Provide the (X, Y) coordinate of the cell's center where the given text is located.  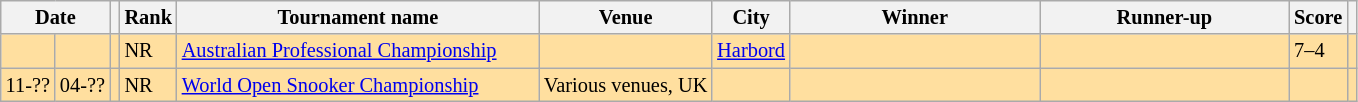
Various venues, UK (626, 85)
Date (56, 17)
Venue (626, 17)
Score (1318, 17)
Tournament name (358, 17)
Runner-up (1165, 17)
04-?? (82, 85)
Australian Professional Championship (358, 51)
Rank (148, 17)
Winner (915, 17)
11-?? (28, 85)
City (751, 17)
Harbord (751, 51)
7–4 (1318, 51)
World Open Snooker Championship (358, 85)
